Scan for the cell matching the given text and deliver its [x, y] coordinate at center. 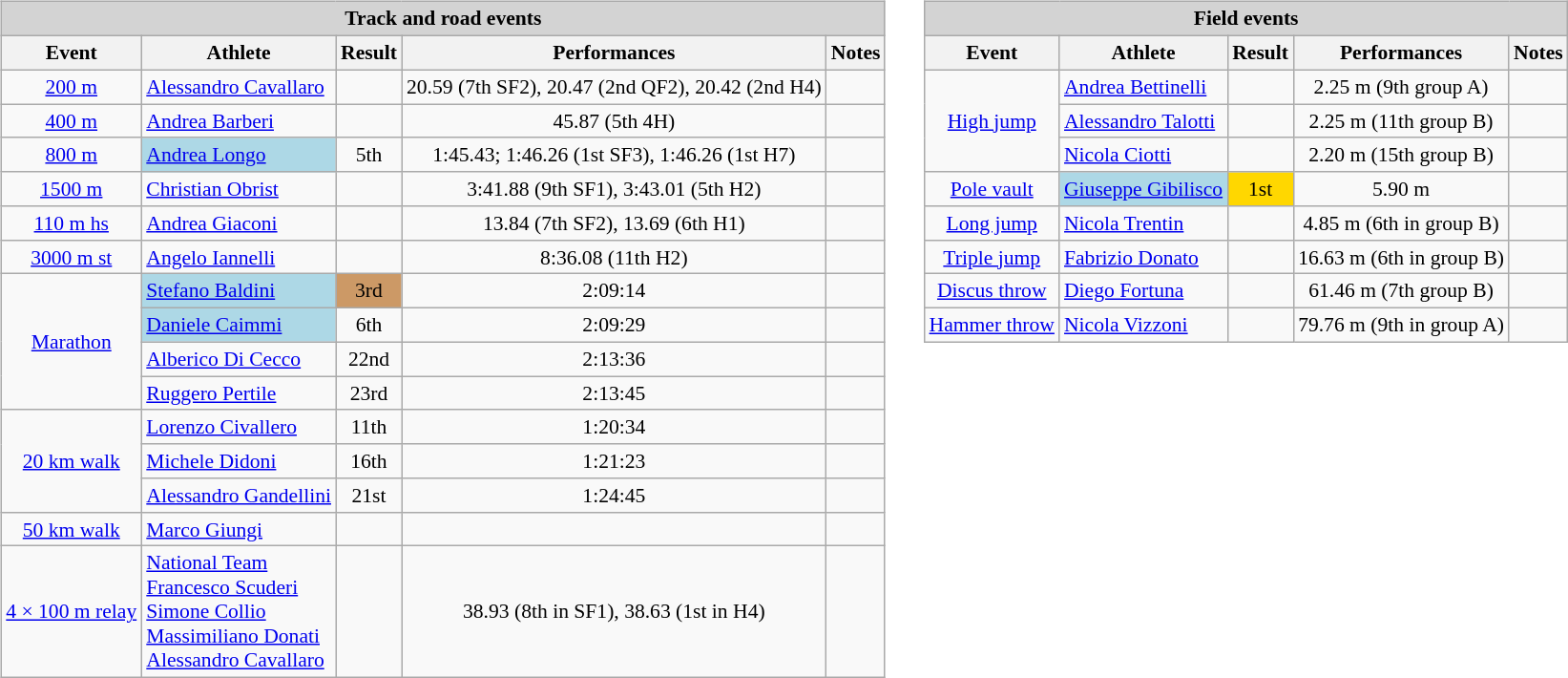
16th [368, 461]
23rd [368, 393]
Stefano Baldini [239, 291]
2:13:36 [615, 359]
2:09:29 [615, 325]
2.25 m (11th group B) [1401, 121]
Alberico Di Cecco [239, 359]
2:09:14 [615, 291]
Lorenzo Civallero [239, 427]
20 km walk [71, 460]
3rd [368, 291]
16.63 m (6th in group B) [1401, 257]
61.46 m (7th group B) [1401, 291]
800 m [71, 155]
1st [1260, 189]
1:21:23 [615, 461]
79.76 m (9th in group A) [1401, 325]
Long jump [993, 223]
200 m [71, 87]
2.25 m (9th group A) [1401, 87]
4.85 m (6th in group B) [1401, 223]
38.93 (8th in SF1), 38.63 (1st in H4) [615, 612]
Field events [1246, 19]
Daniele Caimmi [239, 325]
Triple jump [993, 257]
13.84 (7th SF2), 13.69 (6th H1) [615, 223]
Andrea Longo [239, 155]
Discus throw [993, 291]
Alessandro Gandellini [239, 496]
Marathon [71, 342]
6th [368, 325]
Pole vault [993, 189]
Andrea Bettinelli [1143, 87]
Nicola Ciotti [1143, 155]
Michele Didoni [239, 461]
Alessandro Talotti [1143, 121]
Giuseppe Gibilisco [1143, 189]
Christian Obrist [239, 189]
3000 m st [71, 257]
1:45.43; 1:46.26 (1st SF3), 1:46.26 (1st H7) [615, 155]
Alessandro Cavallaro [239, 87]
Track and road events [443, 19]
5th [368, 155]
Andrea Giaconi [239, 223]
Fabrizio Donato [1143, 257]
20.59 (7th SF2), 20.47 (2nd QF2), 20.42 (2nd H4) [615, 87]
110 m hs [71, 223]
50 km walk [71, 529]
3:41.88 (9th SF1), 3:43.01 (5th H2) [615, 189]
2:13:45 [615, 393]
Nicola Vizzoni [1143, 325]
High jump [993, 120]
45.87 (5th 4H) [615, 121]
Nicola Trentin [1143, 223]
Diego Fortuna [1143, 291]
Andrea Barberi [239, 121]
Ruggero Pertile [239, 393]
2.20 m (15th group B) [1401, 155]
4 × 100 m relay [71, 612]
8:36.08 (11th H2) [615, 257]
21st [368, 496]
5.90 m [1401, 189]
1:24:45 [615, 496]
22nd [368, 359]
1500 m [71, 189]
400 m [71, 121]
National TeamFrancesco ScuderiSimone CollioMassimiliano DonatiAlessandro Cavallaro [239, 612]
Angelo Iannelli [239, 257]
Marco Giungi [239, 529]
Hammer throw [993, 325]
11th [368, 427]
1:20:34 [615, 427]
